Capture the cell that displays the provided text and extract its [x, y] central coordinate. 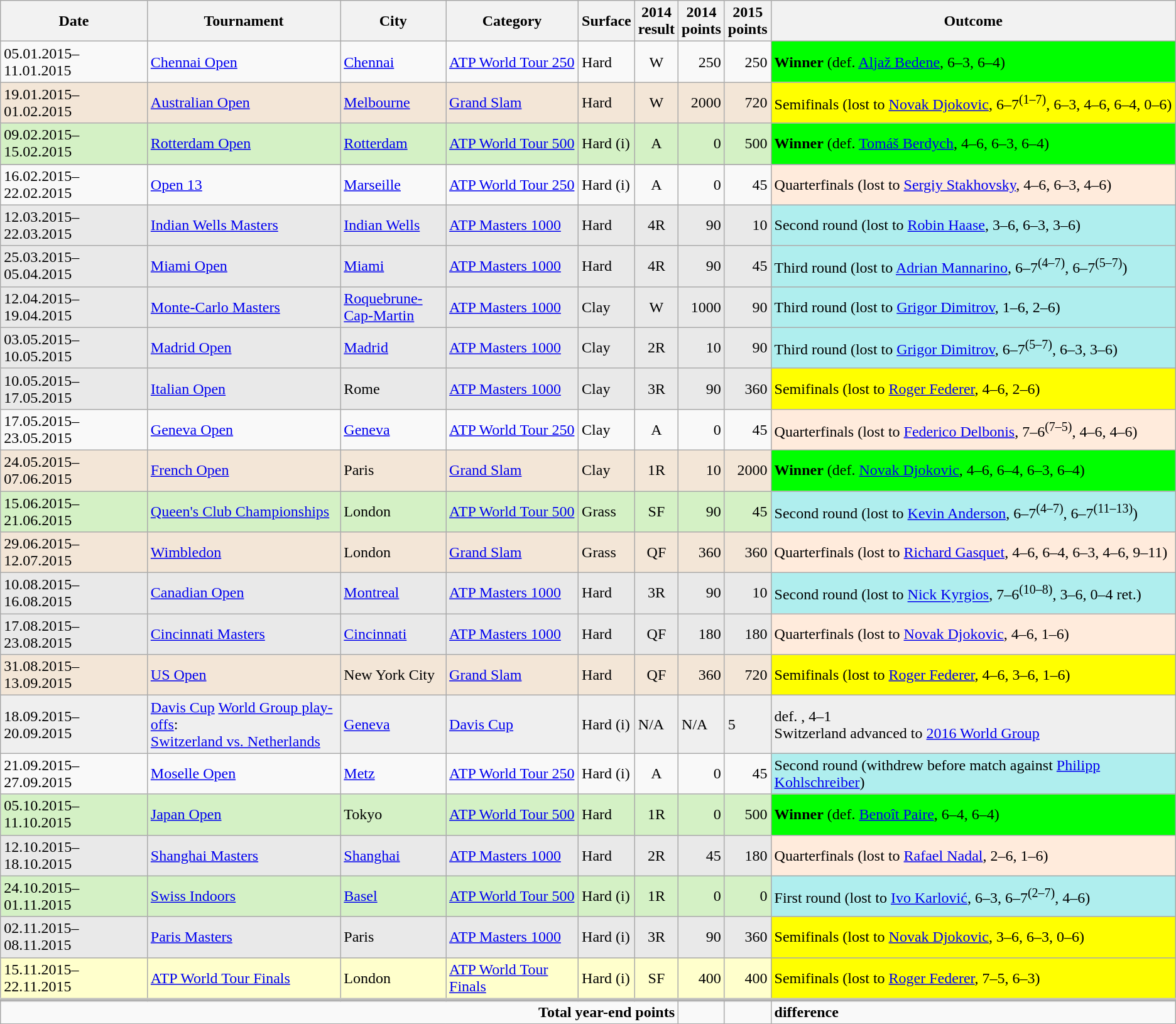
24.05.2015–07.06.2015 [74, 470]
Semifinals (lost to Roger Federer, 4–6, 3–6, 1–6) [973, 675]
19.01.2015–01.02.2015 [74, 103]
Wimbledon [244, 553]
Miami [393, 266]
31.08.2015–13.09.2015 [74, 675]
03.05.2015–10.05.2015 [74, 348]
25.03.2015–05.04.2015 [74, 266]
US Open [244, 675]
Category [513, 21]
02.11.2015–08.11.2015 [74, 937]
Surface [607, 21]
2015 points [748, 21]
5 [748, 724]
Second round (lost to Robin Haase, 3–6, 6–3, 3–6) [973, 225]
Rotterdam [393, 143]
Rome [393, 388]
21.09.2015–27.09.2015 [74, 774]
Japan Open [244, 814]
Semifinals (lost to Roger Federer, 7–5, 6–3) [973, 979]
Quarterfinals (lost to Rafael Nadal, 2–6, 1–6) [973, 856]
Davis Cup World Group play-offs: Switzerland vs. Netherlands [244, 724]
Canadian Open [244, 593]
Date [74, 21]
12.03.2015–22.03.2015 [74, 225]
15.11.2015–22.11.2015 [74, 979]
Winner (def. Tomáš Berdych, 4–6, 6–3, 6–4) [973, 143]
Quarterfinals (lost to Richard Gasquet, 4–6, 6–4, 6–3, 4–6, 9–11) [973, 553]
Winner (def. Novak Djokovic, 4–6, 6–4, 6–3, 6–4) [973, 470]
French Open [244, 470]
Outcome [973, 21]
Shanghai [393, 856]
2014 points [702, 21]
New York City [393, 675]
Cincinnati [393, 635]
Montreal [393, 593]
Third round (lost to Grigor Dimitrov, 1–6, 2–6) [973, 307]
Swiss Indoors [244, 896]
05.01.2015–11.01.2015 [74, 62]
17.08.2015–23.08.2015 [74, 635]
Italian Open [244, 388]
Indian Wells [393, 225]
Australian Open [244, 103]
09.02.2015–15.02.2015 [74, 143]
Melbourne [393, 103]
Shanghai Masters [244, 856]
12.04.2015–19.04.2015 [74, 307]
05.10.2015–11.10.2015 [74, 814]
Total year-end points [339, 1012]
Open 13 [244, 185]
Madrid [393, 348]
First round (lost to Ivo Karlović, 6–3, 6–7(2–7), 4–6) [973, 896]
16.02.2015–22.02.2015 [74, 185]
Second round (withdrew before match against Philipp Kohlschreiber) [973, 774]
Rotterdam Open [244, 143]
Tournament [244, 21]
Second round (lost to Nick Kyrgios, 7–6(10–8), 3–6, 0–4 ret.) [973, 593]
Queen's Club Championships [244, 511]
difference [973, 1012]
Quarterfinals (lost to Federico Delbonis, 7–6(7–5), 4–6, 4–6) [973, 430]
Chennai Open [244, 62]
City [393, 21]
Roquebrune-Cap-Martin [393, 307]
Metz [393, 774]
Second round (lost to Kevin Anderson, 6–7(4–7), 6–7(11–13)) [973, 511]
Quarterfinals (lost to Novak Djokovic, 4–6, 1–6) [973, 635]
Semifinals (lost to Roger Federer, 4–6, 2–6) [973, 388]
Marseille [393, 185]
12.10.2015–18.10.2015 [74, 856]
Semifinals (lost to Novak Djokovic, 3–6, 6–3, 0–6) [973, 937]
Basel [393, 896]
17.05.2015–23.05.2015 [74, 430]
10.08.2015–16.08.2015 [74, 593]
10.05.2015–17.05.2015 [74, 388]
Winner (def. Benoît Paire, 6–4, 6–4) [973, 814]
Moselle Open [244, 774]
Geneva Open [244, 430]
15.06.2015–21.06.2015 [74, 511]
def. , 4–1Switzerland advanced to 2016 World Group [973, 724]
Third round (lost to Grigor Dimitrov, 6–7(5–7), 6–3, 3–6) [973, 348]
Miami Open [244, 266]
Tokyo [393, 814]
Cincinnati Masters [244, 635]
29.06.2015–12.07.2015 [74, 553]
Davis Cup [513, 724]
Semifinals (lost to Novak Djokovic, 6–7(1–7), 6–3, 4–6, 6–4, 0–6) [973, 103]
Paris Masters [244, 937]
Chennai [393, 62]
Quarterfinals (lost to Sergiy Stakhovsky, 4–6, 6–3, 4–6) [973, 185]
24.10.2015–01.11.2015 [74, 896]
Madrid Open [244, 348]
Indian Wells Masters [244, 225]
Winner (def. Aljaž Bedene, 6–3, 6–4) [973, 62]
18.09.2015–20.09.2015 [74, 724]
Monte-Carlo Masters [244, 307]
2014 result [656, 21]
1000 [702, 307]
Third round (lost to Adrian Mannarino, 6–7(4–7), 6–7(5–7)) [973, 266]
